Return (X, Y) of the center of cell containing provided text 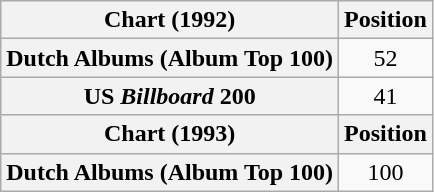
41 (386, 96)
US Billboard 200 (170, 96)
Chart (1992) (170, 20)
52 (386, 58)
100 (386, 172)
Chart (1993) (170, 134)
